Output the [x, y] coordinate of the center of the cell containing the given text.  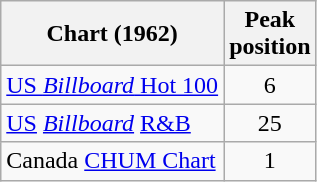
1 [270, 161]
Peakposition [270, 34]
6 [270, 85]
Chart (1962) [112, 34]
25 [270, 123]
US Billboard Hot 100 [112, 85]
US Billboard R&B [112, 123]
Canada CHUM Chart [112, 161]
